Search for the cell housing the specified text and yield its [X, Y] center coordinate. 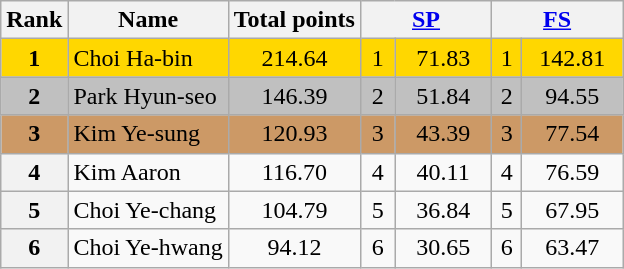
43.39 [444, 134]
214.64 [294, 58]
Name [148, 20]
142.81 [572, 58]
116.70 [294, 172]
Rank [34, 20]
120.93 [294, 134]
94.55 [572, 96]
76.59 [572, 172]
36.84 [444, 210]
SP [426, 20]
94.12 [294, 248]
Choi Ha-bin [148, 58]
FS [558, 20]
Total points [294, 20]
146.39 [294, 96]
Choi Ye-hwang [148, 248]
104.79 [294, 210]
63.47 [572, 248]
77.54 [572, 134]
71.83 [444, 58]
51.84 [444, 96]
Kim Ye-sung [148, 134]
Choi Ye-chang [148, 210]
40.11 [444, 172]
67.95 [572, 210]
Kim Aaron [148, 172]
Park Hyun-seo [148, 96]
30.65 [444, 248]
